From the cell containing the given text, extract its center point as (X, Y) coordinate. 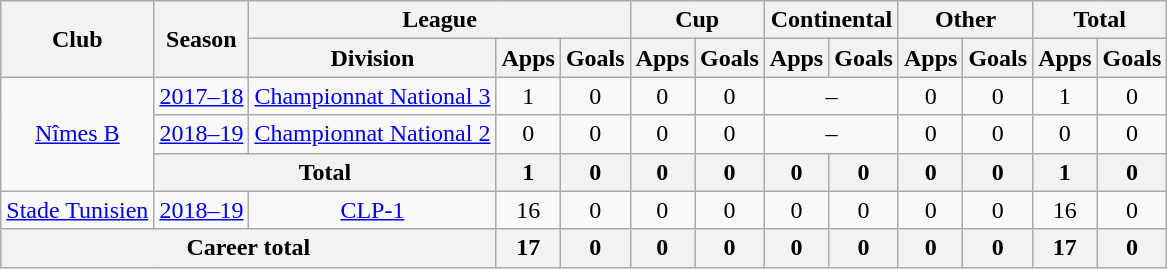
Championnat National 3 (372, 96)
League (440, 20)
Career total (248, 248)
Nîmes B (78, 134)
Division (372, 58)
2017–18 (202, 96)
Club (78, 39)
Stade Tunisien (78, 210)
CLP-1 (372, 210)
Continental (831, 20)
Championnat National 2 (372, 134)
Other (965, 20)
Cup (697, 20)
Season (202, 39)
